Scan for the cell matching the given text and deliver its (x, y) coordinate at center. 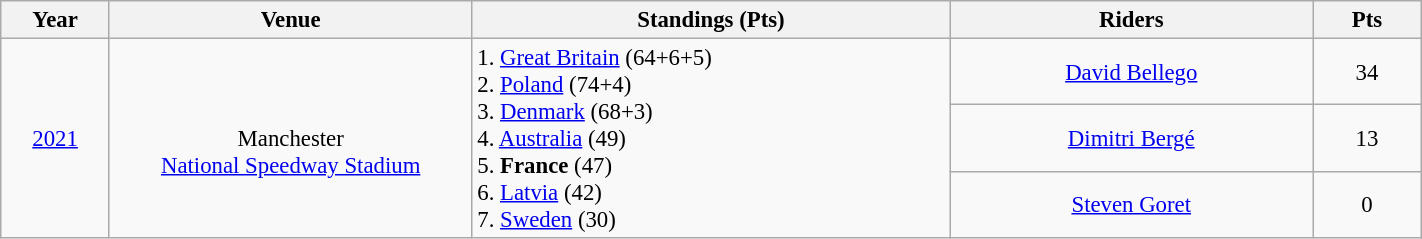
Venue (290, 20)
0 (1368, 206)
David Bellego (1132, 72)
1. Great Britain (64+6+5)2. Poland (74+4)3. Denmark (68+3)4. Australia (49)5. France (47)6. Latvia (42)7. Sweden (30) (711, 139)
Standings (Pts) (711, 20)
13 (1368, 138)
Pts (1368, 20)
Year (56, 20)
Steven Goret (1132, 206)
Dimitri Bergé (1132, 138)
Riders (1132, 20)
2021 (56, 139)
ManchesterNational Speedway Stadium (290, 139)
34 (1368, 72)
